From the cell containing the given text, extract its center point as (x, y) coordinate. 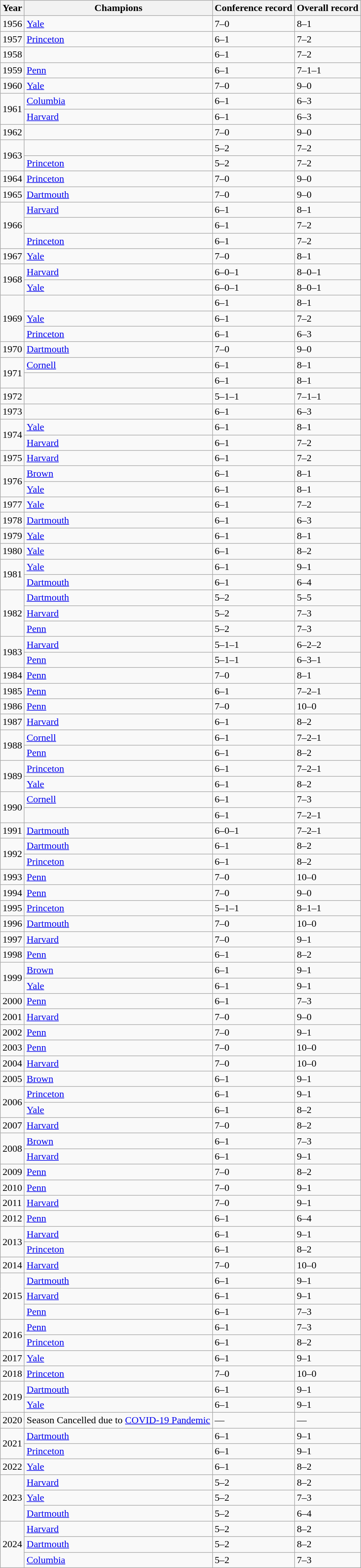
5–5 (328, 598)
2015 (12, 1296)
Champions (118, 8)
1973 (12, 411)
Year (12, 8)
1994 (12, 892)
1978 (12, 520)
8–1–1 (328, 908)
1968 (12, 280)
2006 (12, 1102)
Overall record (328, 8)
1983 (12, 652)
2012 (12, 1219)
2007 (12, 1125)
1974 (12, 435)
1989 (12, 776)
6–3–1 (328, 660)
2014 (12, 1265)
1984 (12, 675)
2022 (12, 1467)
1995 (12, 908)
2021 (12, 1443)
1996 (12, 923)
1967 (12, 256)
1980 (12, 551)
1976 (12, 481)
1981 (12, 574)
Season Cancelled due to COVID-19 Pandemic (118, 1420)
1988 (12, 745)
2024 (12, 1544)
1975 (12, 458)
1969 (12, 318)
2000 (12, 1001)
Conference record (254, 8)
1959 (12, 70)
1971 (12, 373)
2019 (12, 1397)
2010 (12, 1188)
1958 (12, 55)
2013 (12, 1242)
1999 (12, 978)
1982 (12, 613)
1970 (12, 349)
2023 (12, 1498)
1998 (12, 955)
1985 (12, 691)
2009 (12, 1172)
1977 (12, 505)
1986 (12, 707)
1965 (12, 194)
1992 (12, 854)
2005 (12, 1079)
1972 (12, 396)
1987 (12, 722)
1961 (12, 109)
6–2–2 (328, 644)
2017 (12, 1358)
2018 (12, 1374)
1957 (12, 39)
2020 (12, 1420)
1979 (12, 536)
2002 (12, 1032)
1963 (12, 155)
1991 (12, 830)
1997 (12, 939)
2008 (12, 1148)
1964 (12, 179)
1966 (12, 225)
2004 (12, 1063)
1960 (12, 86)
2003 (12, 1048)
1993 (12, 877)
1962 (12, 132)
2016 (12, 1335)
1990 (12, 807)
2011 (12, 1203)
2001 (12, 1017)
1956 (12, 24)
